Locate the cell with the specified text and output its (X, Y) center coordinate. 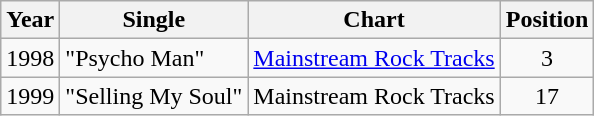
Year (30, 20)
1998 (30, 58)
"Psycho Man" (154, 58)
17 (547, 96)
Position (547, 20)
3 (547, 58)
Single (154, 20)
"Selling My Soul" (154, 96)
1999 (30, 96)
Chart (374, 20)
